Determine the [X, Y] coordinate at the center of the cell enclosing the given text.  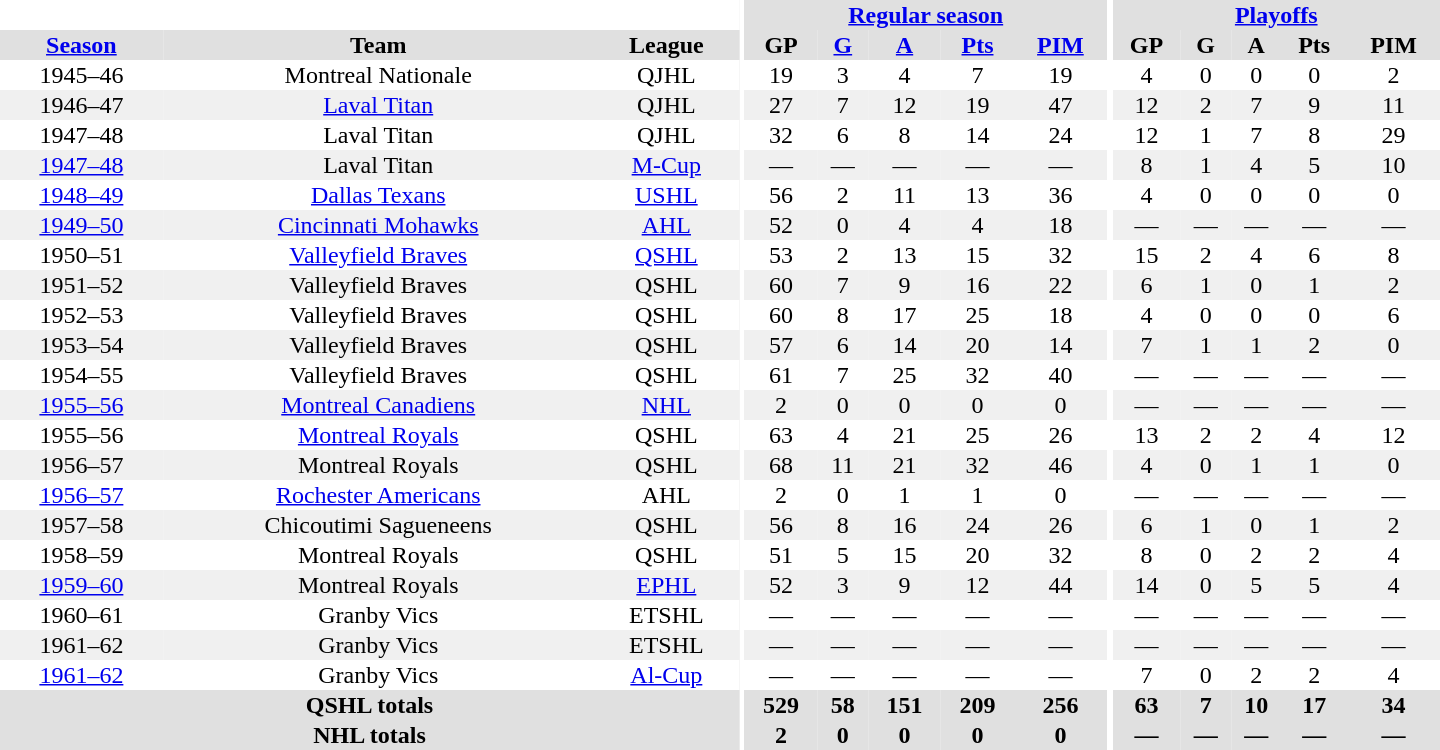
EPHL [666, 585]
1957–58 [82, 525]
58 [844, 705]
Montreal Canadiens [378, 405]
256 [1060, 705]
44 [1060, 585]
Dallas Texans [378, 195]
NHL totals [370, 735]
1950–51 [82, 255]
1951–52 [82, 285]
Regular season [926, 15]
29 [1394, 135]
68 [782, 465]
1946–47 [82, 105]
1954–55 [82, 375]
Montreal Nationale [378, 75]
USHL [666, 195]
151 [904, 705]
League [666, 45]
1959–60 [82, 585]
1958–59 [82, 555]
46 [1060, 465]
Al-Cup [666, 675]
Team [378, 45]
Cincinnati Mohawks [378, 225]
1952–53 [82, 315]
57 [782, 345]
1953–54 [82, 345]
61 [782, 375]
1945–46 [82, 75]
47 [1060, 105]
40 [1060, 375]
Rochester Americans [378, 495]
51 [782, 555]
M-Cup [666, 165]
Playoffs [1276, 15]
Season [82, 45]
529 [782, 705]
NHL [666, 405]
36 [1060, 195]
QSHL totals [370, 705]
1949–50 [82, 225]
53 [782, 255]
Chicoutimi Sagueneens [378, 525]
1960–61 [82, 615]
1948–49 [82, 195]
34 [1394, 705]
209 [978, 705]
22 [1060, 285]
27 [782, 105]
